Pinpoint the cell where the given text exists, returning its [X, Y] midpoint coordinate. 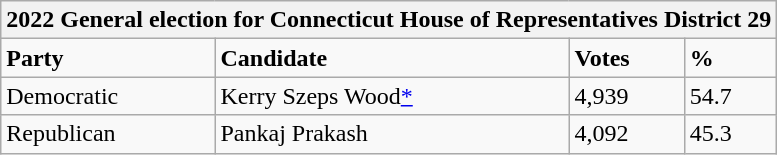
4,939 [626, 96]
% [730, 58]
54.7 [730, 96]
Candidate [392, 58]
4,092 [626, 134]
Republican [108, 134]
Pankaj Prakash [392, 134]
Kerry Szeps Wood* [392, 96]
Party [108, 58]
Votes [626, 58]
Democratic [108, 96]
45.3 [730, 134]
2022 General election for Connecticut House of Representatives District 29 [389, 20]
